Pinpoint the cell where the given text exists, returning its (X, Y) midpoint coordinate. 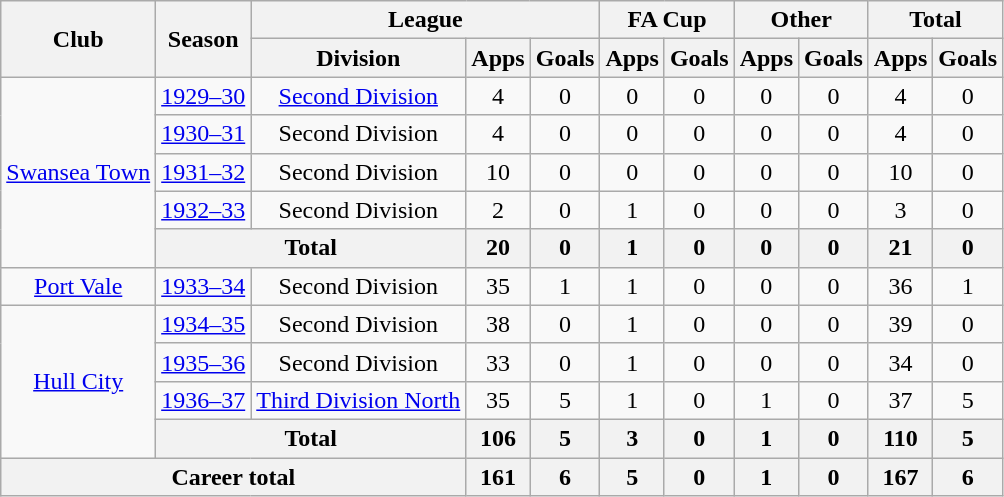
1935–36 (204, 362)
36 (900, 286)
167 (900, 477)
1933–34 (204, 286)
League (426, 20)
1929–30 (204, 96)
Club (78, 39)
161 (498, 477)
1931–32 (204, 172)
110 (900, 438)
1936–37 (204, 400)
106 (498, 438)
FA Cup (667, 20)
Season (204, 39)
39 (900, 324)
34 (900, 362)
Third Division North (358, 400)
Swansea Town (78, 172)
37 (900, 400)
20 (498, 248)
Other (801, 20)
Hull City (78, 381)
Division (358, 58)
38 (498, 324)
Career total (234, 477)
1930–31 (204, 134)
21 (900, 248)
1932–33 (204, 210)
33 (498, 362)
Port Vale (78, 286)
1934–35 (204, 324)
2 (498, 210)
